Output the (x, y) coordinate of the center of the cell containing the given text.  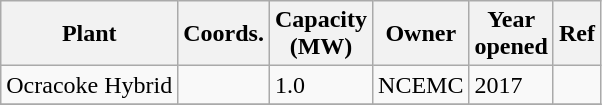
2017 (511, 85)
Plant (90, 34)
Yearopened (511, 34)
Coords. (224, 34)
1.0 (320, 85)
Owner (421, 34)
NCEMC (421, 85)
Capacity(MW) (320, 34)
Ocracoke Hybrid (90, 85)
Ref (576, 34)
